Capture the cell that displays the provided text and extract its (x, y) central coordinate. 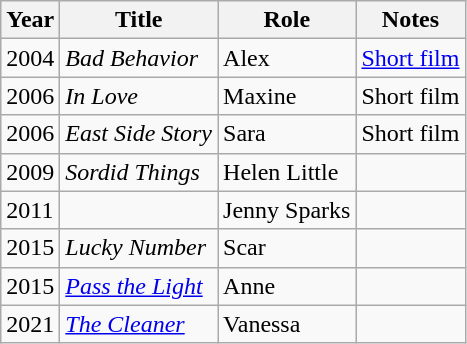
Year (30, 20)
Notes (410, 20)
2021 (30, 324)
In Love (139, 96)
Role (287, 20)
Vanessa (287, 324)
Bad Behavior (139, 58)
Lucky Number (139, 248)
Maxine (287, 96)
Jenny Sparks (287, 210)
Sordid Things (139, 172)
Sara (287, 134)
Scar (287, 248)
2004 (30, 58)
Title (139, 20)
East Side Story (139, 134)
Pass the Light (139, 286)
Anne (287, 286)
The Cleaner (139, 324)
2011 (30, 210)
Helen Little (287, 172)
Alex (287, 58)
2009 (30, 172)
